Return [x, y] of the center of cell containing provided text 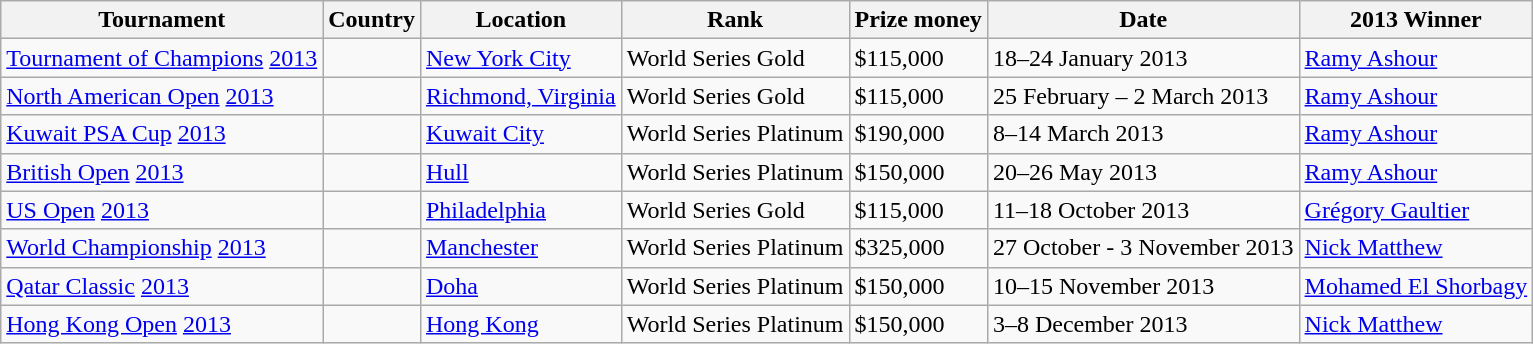
Hull [520, 172]
25 February – 2 March 2013 [1143, 96]
Kuwait PSA Cup 2013 [162, 134]
27 October - 3 November 2013 [1143, 248]
$190,000 [918, 134]
British Open 2013 [162, 172]
Qatar Classic 2013 [162, 286]
8–14 March 2013 [1143, 134]
Kuwait City [520, 134]
Mohamed El Shorbagy [1416, 286]
Richmond, Virginia [520, 96]
20–26 May 2013 [1143, 172]
$325,000 [918, 248]
North American Open 2013 [162, 96]
Location [520, 20]
Grégory Gaultier [1416, 210]
2013 Winner [1416, 20]
Manchester [520, 248]
Doha [520, 286]
Hong Kong [520, 324]
Tournament [162, 20]
Philadelphia [520, 210]
10–15 November 2013 [1143, 286]
Hong Kong Open 2013 [162, 324]
18–24 January 2013 [1143, 58]
Date [1143, 20]
US Open 2013 [162, 210]
Rank [735, 20]
Prize money [918, 20]
3–8 December 2013 [1143, 324]
11–18 October 2013 [1143, 210]
New York City [520, 58]
Tournament of Champions 2013 [162, 58]
World Championship 2013 [162, 248]
Country [372, 20]
